Search for the cell housing the specified text and yield its (x, y) center coordinate. 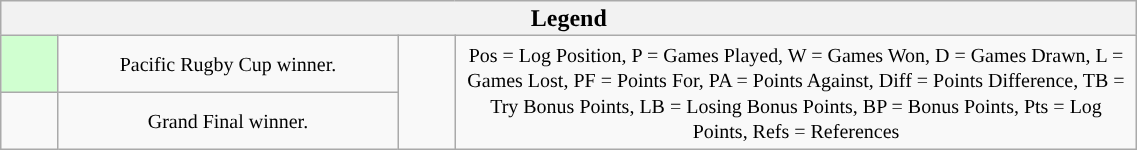
Legend (569, 18)
Pacific Rugby Cup winner. (228, 64)
Grand Final winner. (228, 120)
